Find where the given text appears and provide that cell's center as [x, y] coordinate. 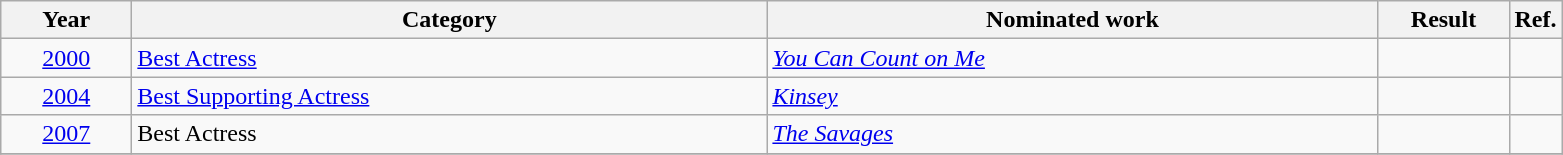
You Can Count on Me [1072, 58]
Kinsey [1072, 96]
2000 [66, 58]
Ref. [1536, 20]
Category [450, 20]
Result [1444, 20]
Nominated work [1072, 20]
The Savages [1072, 134]
2004 [66, 96]
2007 [66, 134]
Best Supporting Actress [450, 96]
Year [66, 20]
